Return the [X, Y] coordinate for the center point of the cell that contains the specified text.  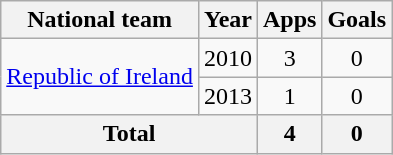
2010 [228, 58]
National team [100, 20]
Republic of Ireland [100, 77]
4 [289, 134]
Goals [357, 20]
3 [289, 58]
Apps [289, 20]
2013 [228, 96]
1 [289, 96]
Total [130, 134]
Year [228, 20]
